Return [x, y] of the center of cell containing provided text 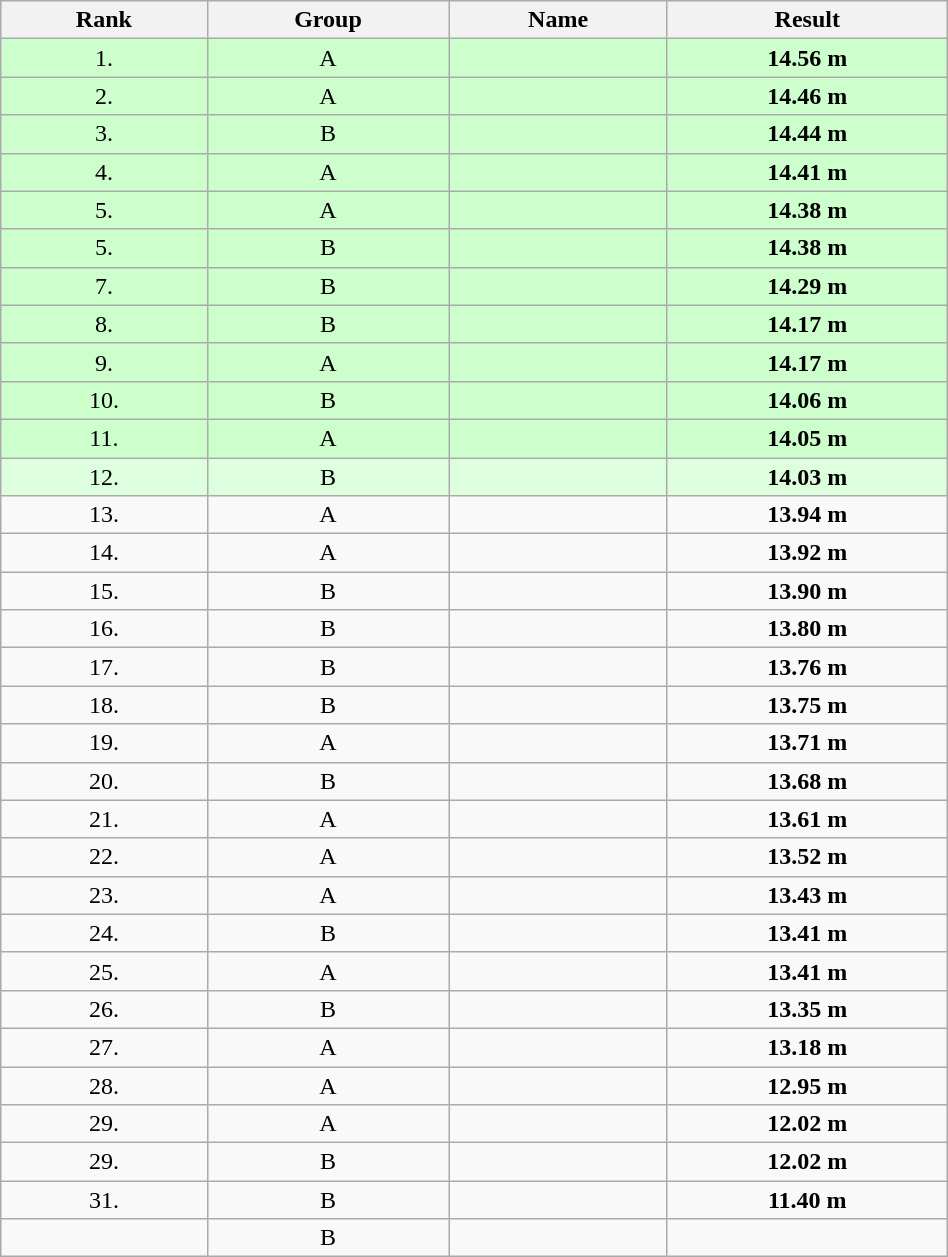
11. [104, 438]
9. [104, 362]
13.68 m [807, 781]
24. [104, 933]
13.61 m [807, 819]
7. [104, 286]
14. [104, 553]
23. [104, 895]
13.76 m [807, 667]
13.18 m [807, 1047]
14.06 m [807, 400]
20. [104, 781]
14.29 m [807, 286]
8. [104, 324]
14.46 m [807, 96]
2. [104, 96]
1. [104, 58]
14.44 m [807, 134]
18. [104, 705]
13.75 m [807, 705]
13.43 m [807, 895]
Result [807, 20]
14.03 m [807, 477]
13.90 m [807, 591]
16. [104, 629]
Group [328, 20]
17. [104, 667]
15. [104, 591]
13.35 m [807, 1009]
12.95 m [807, 1085]
28. [104, 1085]
12. [104, 477]
14.41 m [807, 172]
22. [104, 857]
13.94 m [807, 515]
13.80 m [807, 629]
26. [104, 1009]
21. [104, 819]
19. [104, 743]
10. [104, 400]
Name [558, 20]
13.71 m [807, 743]
3. [104, 134]
Rank [104, 20]
4. [104, 172]
14.56 m [807, 58]
13.92 m [807, 553]
13. [104, 515]
25. [104, 971]
14.05 m [807, 438]
11.40 m [807, 1200]
27. [104, 1047]
31. [104, 1200]
13.52 m [807, 857]
